Extract the [x, y] coordinate from the center of the cell holding the provided text.  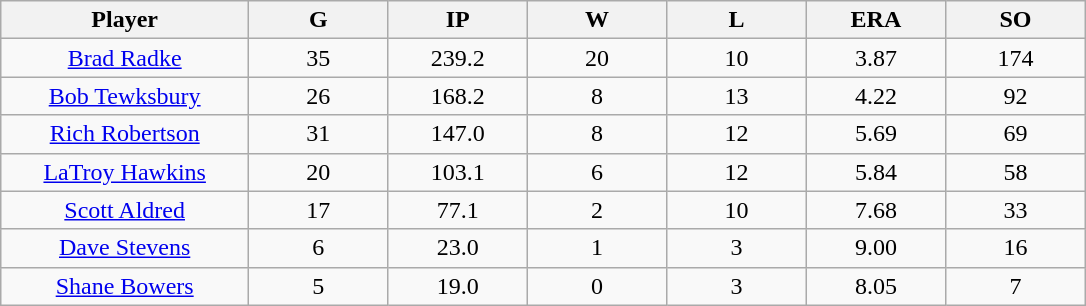
7.68 [876, 210]
W [596, 20]
Rich Robertson [125, 134]
3.87 [876, 58]
19.0 [458, 286]
239.2 [458, 58]
9.00 [876, 248]
1 [596, 248]
Dave Stevens [125, 248]
5 [318, 286]
16 [1016, 248]
Scott Aldred [125, 210]
33 [1016, 210]
92 [1016, 96]
5.84 [876, 172]
Shane Bowers [125, 286]
SO [1016, 20]
L [736, 20]
13 [736, 96]
2 [596, 210]
G [318, 20]
5.69 [876, 134]
35 [318, 58]
7 [1016, 286]
168.2 [458, 96]
77.1 [458, 210]
ERA [876, 20]
Brad Radke [125, 58]
4.22 [876, 96]
17 [318, 210]
0 [596, 286]
147.0 [458, 134]
58 [1016, 172]
103.1 [458, 172]
23.0 [458, 248]
Player [125, 20]
LaTroy Hawkins [125, 172]
174 [1016, 58]
8.05 [876, 286]
31 [318, 134]
69 [1016, 134]
26 [318, 96]
IP [458, 20]
Bob Tewksbury [125, 96]
